Capture the cell that displays the provided text and extract its [X, Y] central coordinate. 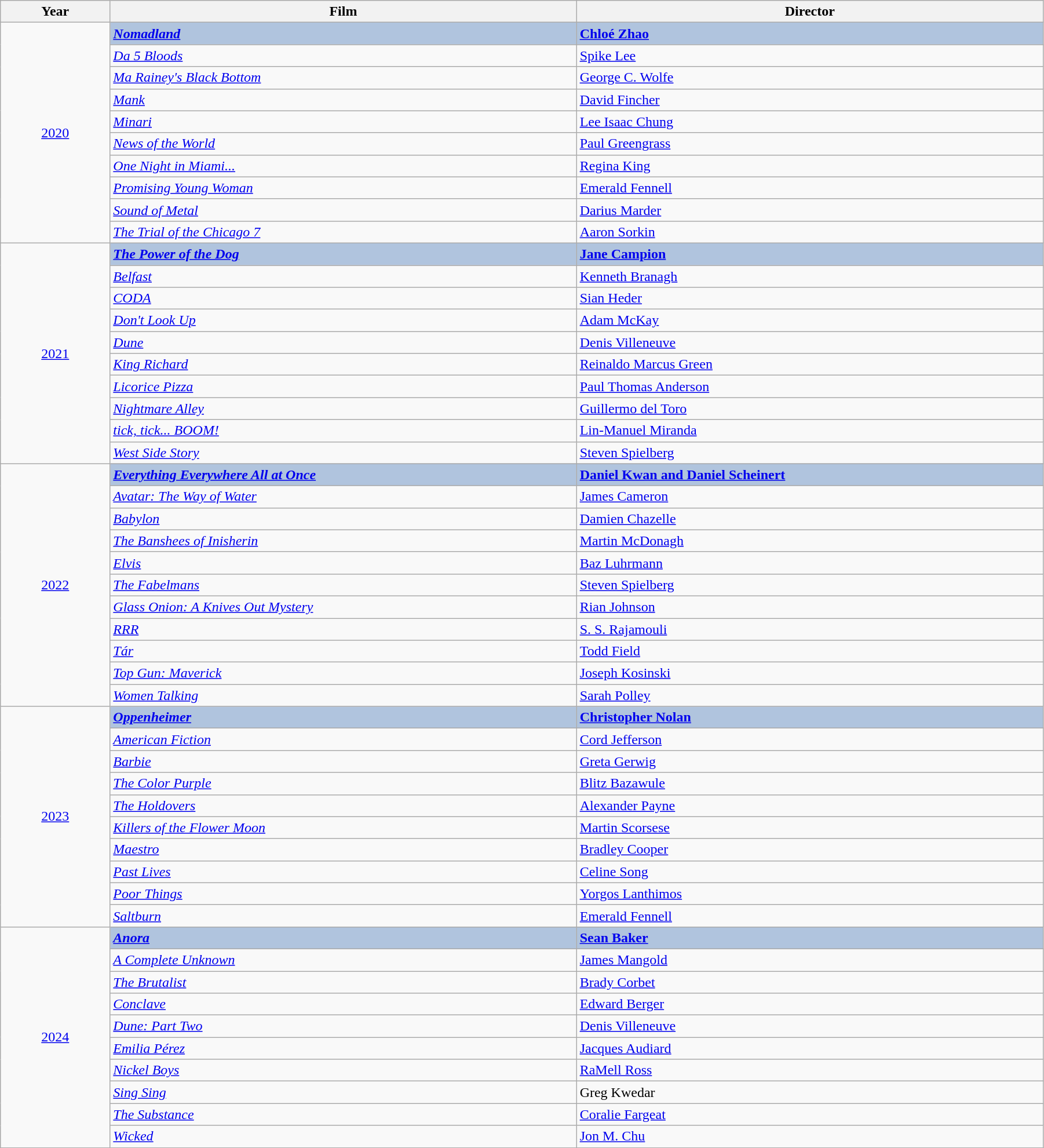
Minari [343, 122]
Baz Luhrmann [810, 563]
The Brutalist [343, 982]
The Power of the Dog [343, 254]
Nightmare Alley [343, 409]
Reinaldo Marcus Green [810, 365]
The Fabelmans [343, 585]
Killers of the Flower Moon [343, 828]
Brady Corbet [810, 982]
Avatar: The Way of Water [343, 497]
A Complete Unknown [343, 960]
Blitz Bazawule [810, 783]
Rian Johnson [810, 607]
Joseph Kosinski [810, 673]
James Mangold [810, 960]
Emilia Pérez [343, 1048]
Tár [343, 651]
Mank [343, 100]
Maestro [343, 850]
Lin-Manuel Miranda [810, 431]
Greta Gerwig [810, 761]
Babylon [343, 519]
Sound of Metal [343, 210]
Elvis [343, 563]
Aaron Sorkin [810, 232]
The Substance [343, 1114]
Regina King [810, 166]
George C. Wolfe [810, 78]
Daniel Kwan and Daniel Scheinert [810, 475]
Dune: Part Two [343, 1026]
Nomadland [343, 34]
Everything Everywhere All at Once [343, 475]
2024 [56, 1037]
Celine Song [810, 872]
2020 [56, 133]
Wicked [343, 1136]
Dune [343, 342]
Lee Isaac Chung [810, 122]
News of the World [343, 144]
Past Lives [343, 872]
Christopher Nolan [810, 717]
Jon M. Chu [810, 1136]
Oppenheimer [343, 717]
Martin Scorsese [810, 828]
Edward Berger [810, 1004]
Coralie Fargeat [810, 1114]
CODA [343, 298]
RRR [343, 629]
West Side Story [343, 453]
Licorice Pizza [343, 387]
Don't Look Up [343, 320]
RaMell Ross [810, 1070]
The Banshees of Inisherin [343, 541]
Chloé Zhao [810, 34]
Belfast [343, 276]
Sean Baker [810, 938]
Sian Heder [810, 298]
2021 [56, 353]
Spike Lee [810, 56]
Barbie [343, 761]
Bradley Cooper [810, 850]
Da 5 Bloods [343, 56]
Poor Things [343, 894]
Nickel Boys [343, 1070]
2022 [56, 585]
David Fincher [810, 100]
Saltburn [343, 916]
Paul Thomas Anderson [810, 387]
Ma Rainey's Black Bottom [343, 78]
Jane Campion [810, 254]
Damien Chazelle [810, 519]
The Holdovers [343, 806]
One Night in Miami... [343, 166]
Year [56, 12]
Guillermo del Toro [810, 409]
Adam McKay [810, 320]
Sing Sing [343, 1092]
Women Talking [343, 695]
Greg Kwedar [810, 1092]
Kenneth Branagh [810, 276]
Todd Field [810, 651]
Anora [343, 938]
The Trial of the Chicago 7 [343, 232]
Jacques Audiard [810, 1048]
S. S. Rajamouli [810, 629]
Darius Marder [810, 210]
2023 [56, 817]
James Cameron [810, 497]
The Color Purple [343, 783]
Alexander Payne [810, 806]
Film [343, 12]
Martin McDonagh [810, 541]
tick, tick... BOOM! [343, 431]
Glass Onion: A Knives Out Mystery [343, 607]
Paul Greengrass [810, 144]
Sarah Polley [810, 695]
Conclave [343, 1004]
American Fiction [343, 739]
Yorgos Lanthimos [810, 894]
King Richard [343, 365]
Cord Jefferson [810, 739]
Promising Young Woman [343, 188]
Director [810, 12]
Top Gun: Maverick [343, 673]
